Find where the given text appears and provide that cell's center as (X, Y) coordinate. 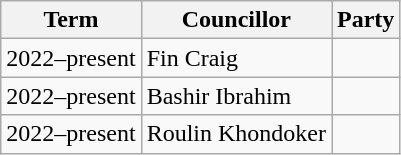
Councillor (236, 20)
Party (366, 20)
Roulin Khondoker (236, 134)
Term (71, 20)
Fin Craig (236, 58)
Bashir Ibrahim (236, 96)
